Return the (X, Y) coordinate for the center point of the cell that contains the specified text.  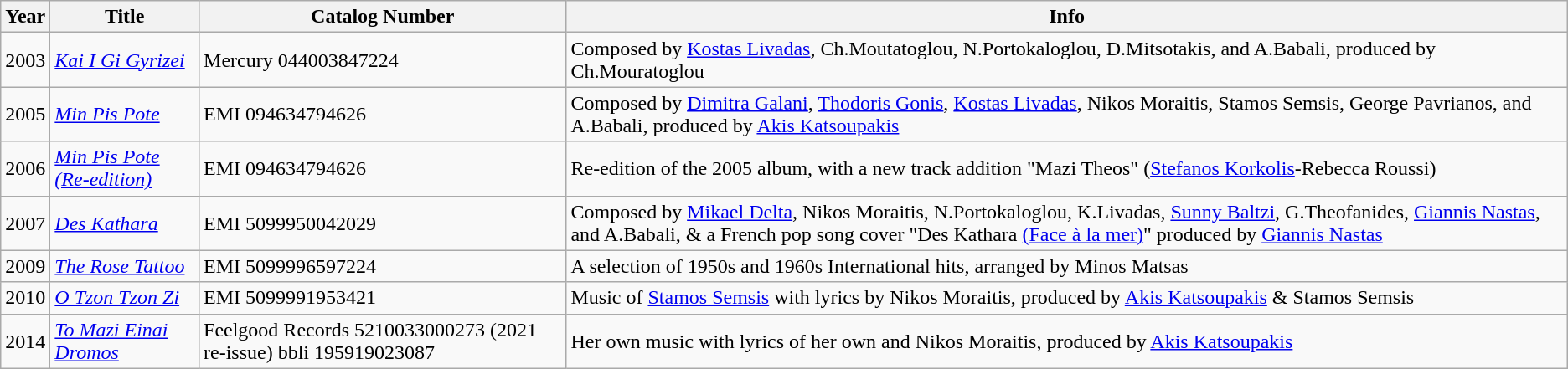
2014 (25, 341)
ΕΜΙ 5099991953421 (383, 298)
2007 (25, 223)
Re-edition of the 2005 album, with a new track addition "Mazi Theos" (Stefanos Korkolis-Rebecca Roussi) (1067, 169)
Composed by Kostas Livadas, Ch.Moutatoglou, N.Portokaloglou, D.Mitsotakis, and A.Babali, produced by Ch.Mouratoglou (1067, 60)
2009 (25, 266)
Min Pis Pote (125, 114)
Catalog Number (383, 17)
Feelgood Records 5210033000273 (2021 re-issue) bbli 195919023087 (383, 341)
2006 (25, 169)
Music of Stamos Semsis with lyrics by Nikos Moraitis, produced by Akis Katsoupakis & Stamos Semsis (1067, 298)
O Tzon Tzon Zi (125, 298)
ΕΜΙ 5099950042029 (383, 223)
Kai I Gi Gyrizei (125, 60)
Min Pis Pote (Re-edition) (125, 169)
To Mazi Einai Dromos (125, 341)
ΕΜΙ 5099996597224 (383, 266)
2005 (25, 114)
Year (25, 17)
Des Kathara (125, 223)
The Rose Tattoo (125, 266)
2010 (25, 298)
Title (125, 17)
Info (1067, 17)
Mercury 044003847224 (383, 60)
Her own music with lyrics of her own and Nikos Moraitis, produced by Akis Katsoupakis (1067, 341)
2003 (25, 60)
A selection of 1950s and 1960s International hits, arranged by Minos Matsas (1067, 266)
